From the cell containing the given text, extract its center point as (x, y) coordinate. 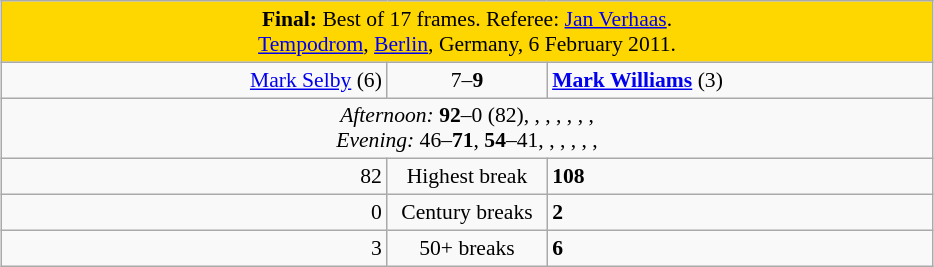
Mark Williams (3) (740, 80)
3 (194, 248)
6 (740, 248)
Final: Best of 17 frames. Referee: Jan Verhaas.Tempodrom, Berlin, Germany, 6 February 2011. (467, 32)
Century breaks (467, 213)
82 (194, 177)
2 (740, 213)
50+ breaks (467, 248)
Highest break (467, 177)
0 (194, 213)
Mark Selby (6) (194, 80)
7–9 (467, 80)
108 (740, 177)
Afternoon: 92–0 (82), , , , , , , Evening: 46–71, 54–41, , , , , , (467, 128)
